Locate the cell with the specified text and output its [x, y] center coordinate. 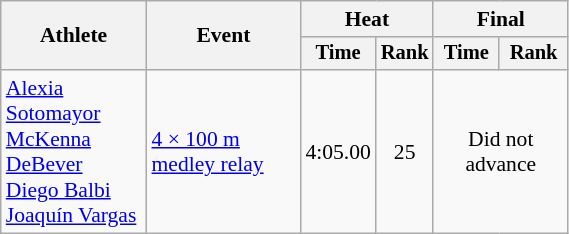
Athlete [74, 36]
Alexia Sotomayor McKenna DeBeverDiego Balbi Joaquín Vargas [74, 152]
Did not advance [500, 152]
Event [223, 36]
Final [500, 19]
4 × 100 m medley relay [223, 152]
Heat [366, 19]
25 [405, 152]
4:05.00 [338, 152]
